Find where the given text appears and provide that cell's center as (x, y) coordinate. 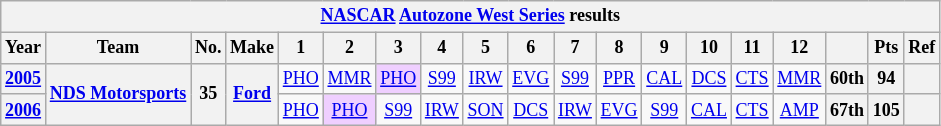
Ref (922, 48)
PPR (619, 78)
4 (442, 48)
Ford (252, 94)
AMP (800, 110)
2 (350, 48)
8 (619, 48)
Pts (886, 48)
11 (752, 48)
No. (208, 48)
9 (664, 48)
5 (486, 48)
10 (710, 48)
Make (252, 48)
Team (118, 48)
94 (886, 78)
12 (800, 48)
1 (300, 48)
7 (576, 48)
67th (848, 110)
NDS Motorsports (118, 94)
2005 (24, 78)
NASCAR Autozone West Series results (470, 16)
35 (208, 94)
Year (24, 48)
SON (486, 110)
60th (848, 78)
2006 (24, 110)
105 (886, 110)
3 (398, 48)
6 (531, 48)
